Pinpoint the cell where the given text exists, returning its [x, y] midpoint coordinate. 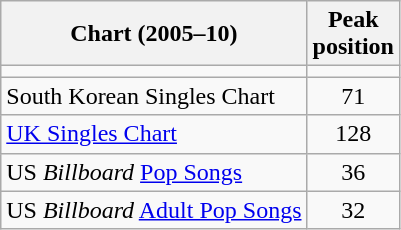
32 [353, 210]
Peakposition [353, 34]
US Billboard Pop Songs [154, 172]
Chart (2005–10) [154, 34]
36 [353, 172]
128 [353, 134]
US Billboard Adult Pop Songs [154, 210]
UK Singles Chart [154, 134]
South Korean Singles Chart [154, 96]
71 [353, 96]
